From the cell containing the given text, extract its center point as (x, y) coordinate. 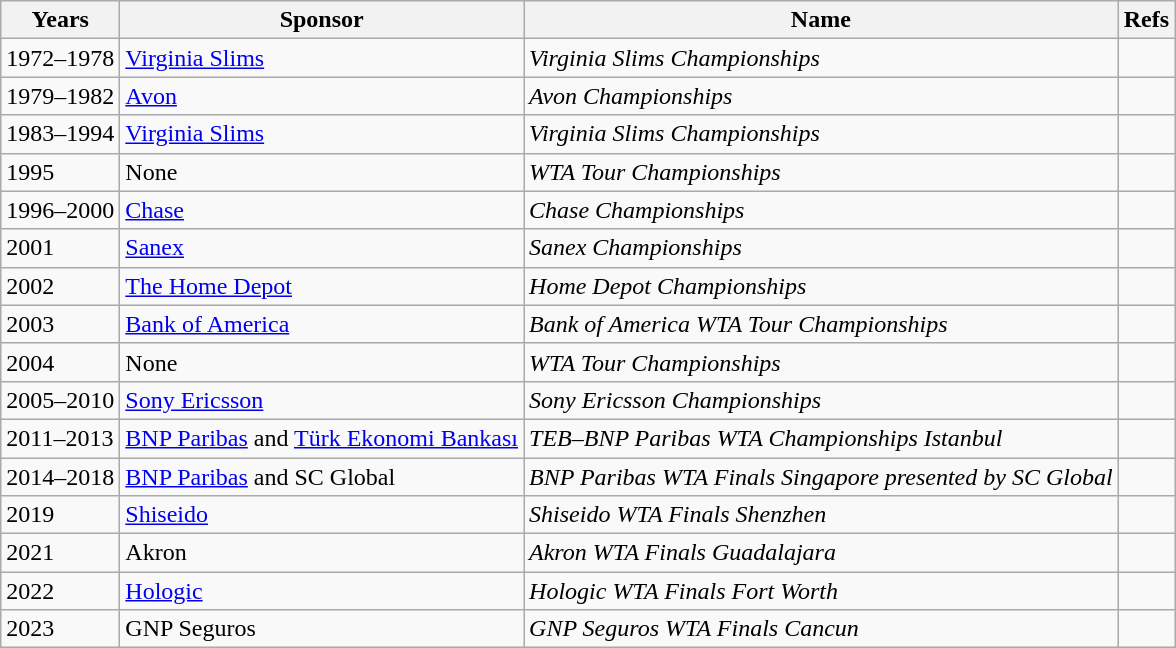
2002 (60, 286)
2022 (60, 591)
2019 (60, 515)
Sony Ericsson Championships (822, 400)
Sponsor (322, 20)
Shiseido WTA Finals Shenzhen (822, 515)
2005–2010 (60, 400)
2011–2013 (60, 438)
2023 (60, 629)
1972–1978 (60, 58)
Sanex (322, 248)
1995 (60, 172)
Home Depot Championships (822, 286)
Years (60, 20)
Chase Championships (822, 210)
Bank of America WTA Tour Championships (822, 324)
BNP Paribas and Türk Ekonomi Bankası (322, 438)
Akron WTA Finals Guadalajara (822, 553)
GNP Seguros (322, 629)
1983–1994 (60, 134)
The Home Depot (322, 286)
Sanex Championships (822, 248)
GNP Seguros WTA Finals Cancun (822, 629)
2003 (60, 324)
TEB–BNP Paribas WTA Championships Istanbul (822, 438)
Hologic (322, 591)
2001 (60, 248)
Refs (1146, 20)
Akron (322, 553)
BNP Paribas and SC Global (322, 477)
Avon (322, 96)
Avon Championships (822, 96)
2004 (60, 362)
Shiseido (322, 515)
1996–2000 (60, 210)
Name (822, 20)
Chase (322, 210)
2021 (60, 553)
1979–1982 (60, 96)
2014–2018 (60, 477)
BNP Paribas WTA Finals Singapore presented by SC Global (822, 477)
Sony Ericsson (322, 400)
Hologic WTA Finals Fort Worth (822, 591)
Bank of America (322, 324)
